Find where the given text appears and provide that cell's center as [X, Y] coordinate. 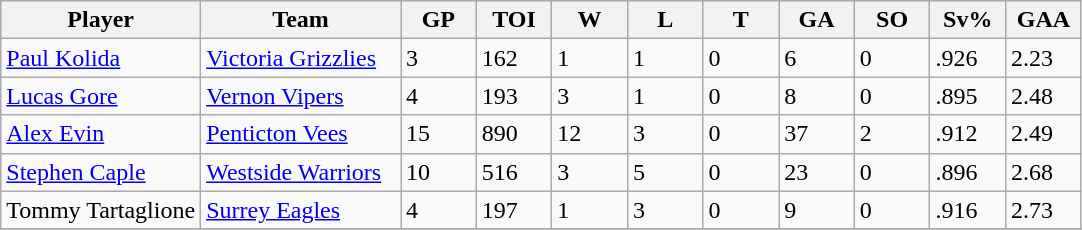
GA [817, 20]
TOI [514, 20]
516 [514, 172]
.926 [968, 58]
Tommy Tartaglione [101, 210]
GAA [1044, 20]
162 [514, 58]
Penticton Vees [301, 134]
SO [892, 20]
9 [817, 210]
Alex Evin [101, 134]
37 [817, 134]
5 [665, 172]
Surrey Eagles [301, 210]
6 [817, 58]
2.49 [1044, 134]
Stephen Caple [101, 172]
15 [438, 134]
.896 [968, 172]
197 [514, 210]
Victoria Grizzlies [301, 58]
GP [438, 20]
2.23 [1044, 58]
T [741, 20]
.916 [968, 210]
Westside Warriors [301, 172]
Team [301, 20]
23 [817, 172]
2.68 [1044, 172]
12 [590, 134]
Paul Kolida [101, 58]
2 [892, 134]
.912 [968, 134]
L [665, 20]
Lucas Gore [101, 96]
8 [817, 96]
2.48 [1044, 96]
.895 [968, 96]
2.73 [1044, 210]
10 [438, 172]
890 [514, 134]
Player [101, 20]
Vernon Vipers [301, 96]
W [590, 20]
193 [514, 96]
Sv% [968, 20]
